Pinpoint the cell where the given text exists, returning its [x, y] midpoint coordinate. 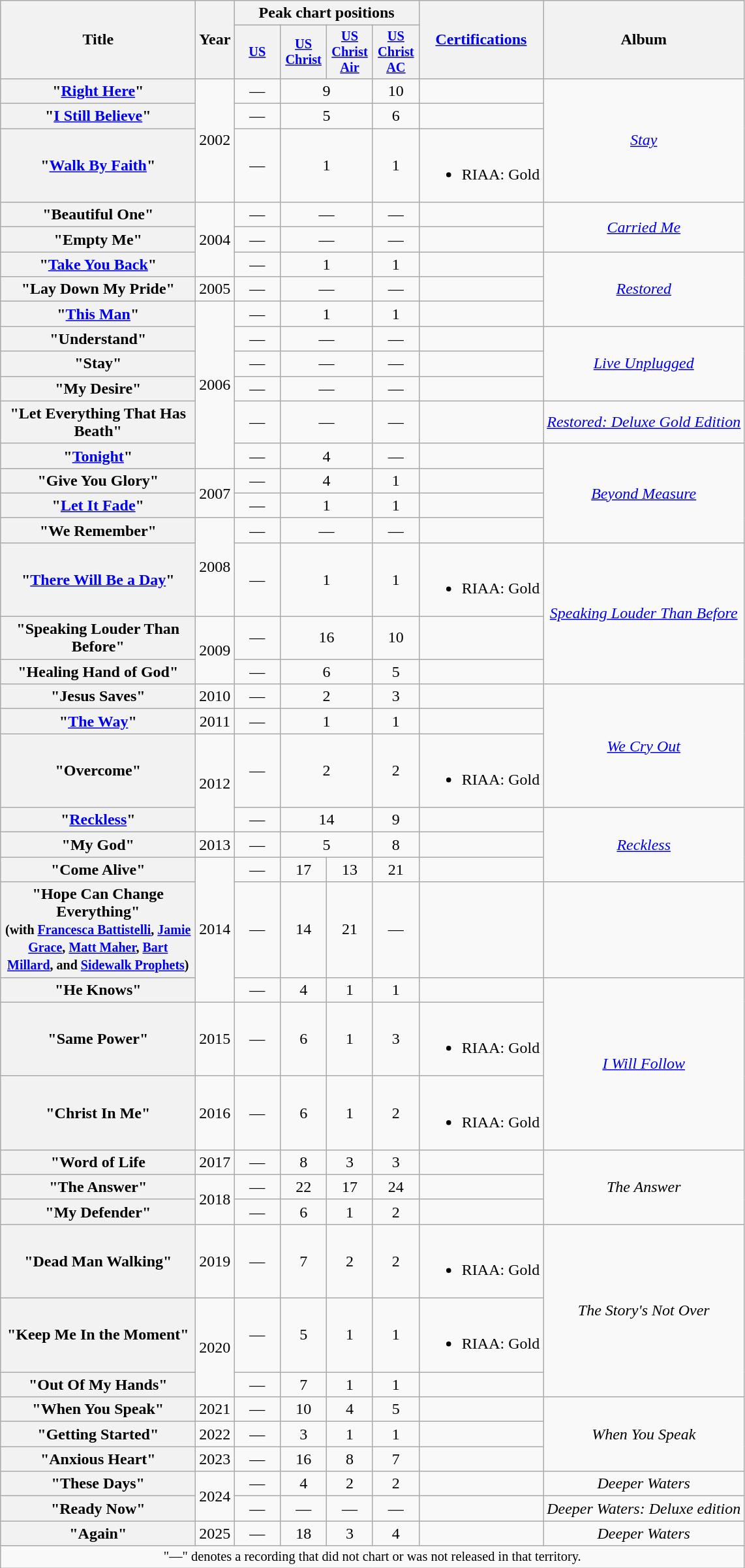
2023 [215, 1459]
2024 [215, 1496]
"Understand" [98, 339]
24 [395, 1187]
Certifications [481, 40]
The Answer [644, 1187]
"Out Of My Hands" [98, 1385]
Beyond Measure [644, 493]
"—" denotes a recording that did not chart or was not released in that territory. [372, 1557]
"Healing Hand of God" [98, 672]
"My Defender" [98, 1212]
"These Days" [98, 1484]
"Ready Now" [98, 1509]
2005 [215, 289]
18 [304, 1533]
"Lay Down My Pride" [98, 289]
"Keep Me In the Moment" [98, 1336]
"Word of Life [98, 1162]
"I Still Believe" [98, 116]
2022 [215, 1434]
"Again" [98, 1533]
"Come Alive" [98, 870]
"Getting Started" [98, 1434]
Carried Me [644, 227]
2013 [215, 845]
"Walk By Faith" [98, 166]
"Tonight" [98, 456]
Album [644, 40]
"Reckless" [98, 820]
"My God" [98, 845]
"This Man" [98, 314]
"Beautiful One" [98, 215]
"The Answer" [98, 1187]
Speaking Louder Than Before [644, 613]
2019 [215, 1261]
"Right Here" [98, 91]
2021 [215, 1409]
2010 [215, 697]
Live Unplugged [644, 364]
Title [98, 40]
"Dead Man Walking" [98, 1261]
"Hope Can Change Everything"(with Francesca Battistelli, Jamie Grace, Matt Maher, Bart Millard, and Sidewalk Prophets) [98, 930]
Restored: Deluxe Gold Edition [644, 422]
Reckless [644, 845]
"Let Everything That Has Beath" [98, 422]
USChrist [304, 52]
"There Will Be a Day" [98, 580]
"Same Power" [98, 1039]
Peak chart positions [326, 13]
2011 [215, 721]
"Let It Fade" [98, 505]
Stay [644, 140]
2004 [215, 240]
"My Desire" [98, 388]
2014 [215, 930]
"He Knows" [98, 990]
2016 [215, 1112]
2002 [215, 140]
The Story's Not Over [644, 1310]
"Anxious Heart" [98, 1459]
Restored [644, 289]
22 [304, 1187]
"Give You Glory" [98, 480]
2020 [215, 1347]
2012 [215, 783]
We Cry Out [644, 745]
2025 [215, 1533]
2006 [215, 385]
2008 [215, 567]
"The Way" [98, 721]
When You Speak [644, 1434]
2015 [215, 1039]
USChristAir [350, 52]
"Overcome" [98, 770]
"When You Speak" [98, 1409]
"Christ In Me" [98, 1112]
13 [350, 870]
2017 [215, 1162]
"Take You Back" [98, 264]
US [257, 52]
2007 [215, 493]
2009 [215, 650]
"Empty Me" [98, 240]
Deeper Waters: Deluxe edition [644, 1509]
2018 [215, 1199]
"Jesus Saves" [98, 697]
I Will Follow [644, 1063]
"Speaking Louder Than Before" [98, 638]
USChristAC [395, 52]
Year [215, 40]
"Stay" [98, 364]
"We Remember" [98, 530]
